Detect which cell encompasses the target text, then output its (X, Y) center coordinate. 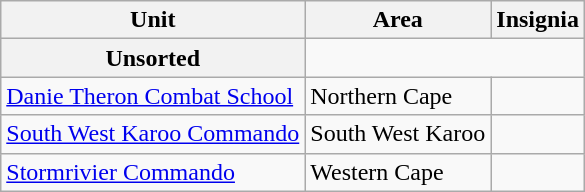
Unit (153, 20)
Area (398, 20)
Stormrivier Commando (153, 172)
Insignia (538, 20)
Northern Cape (398, 96)
Western Cape (398, 172)
Unsorted (153, 58)
Danie Theron Combat School (153, 96)
South West Karoo Commando (153, 134)
South West Karoo (398, 134)
